Extract the (X, Y) coordinate from the center of the cell holding the provided text.  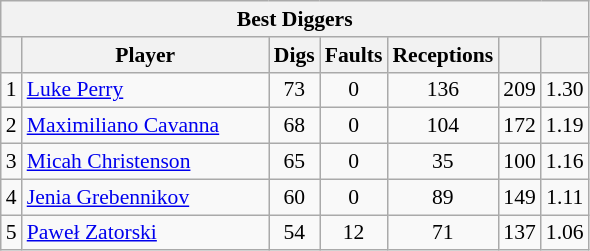
Receptions (442, 55)
Maximiliano Cavanna (146, 126)
54 (294, 233)
136 (442, 90)
65 (294, 162)
1 (12, 90)
Paweł Zatorski (146, 233)
Best Diggers (295, 19)
Player (146, 55)
1.19 (565, 126)
1.11 (565, 197)
12 (354, 233)
137 (520, 233)
Luke Perry (146, 90)
149 (520, 197)
209 (520, 90)
Digs (294, 55)
Jenia Grebennikov (146, 197)
71 (442, 233)
Faults (354, 55)
4 (12, 197)
1.30 (565, 90)
3 (12, 162)
35 (442, 162)
Micah Christenson (146, 162)
73 (294, 90)
89 (442, 197)
1.06 (565, 233)
100 (520, 162)
1.16 (565, 162)
68 (294, 126)
104 (442, 126)
5 (12, 233)
60 (294, 197)
2 (12, 126)
172 (520, 126)
